Output the (X, Y) coordinate of the center of the cell containing the given text.  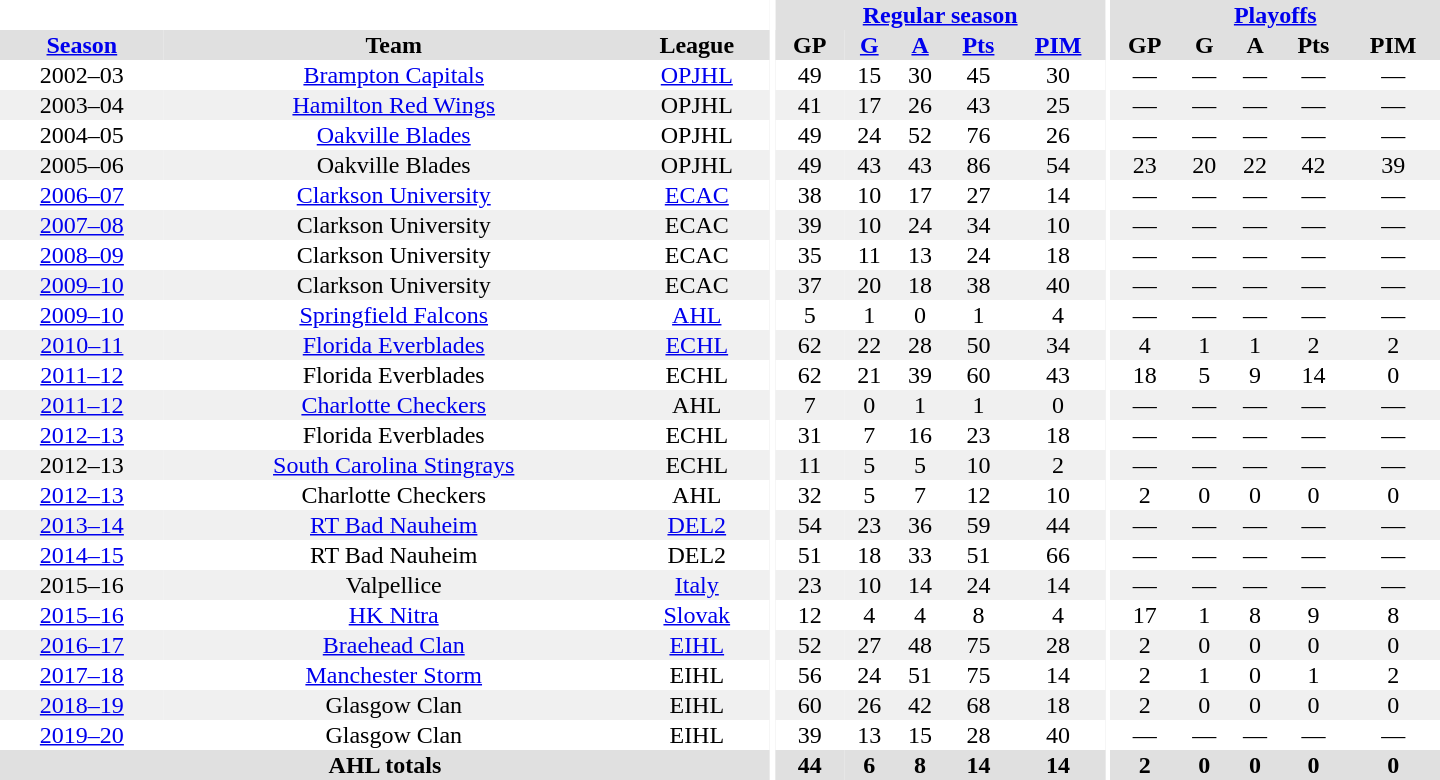
Springfield Falcons (394, 315)
Regular season (940, 15)
31 (810, 435)
2006–07 (82, 195)
2014–15 (82, 555)
59 (979, 525)
League (697, 45)
Hamilton Red Wings (394, 105)
Team (394, 45)
6 (870, 765)
37 (810, 285)
25 (1058, 105)
68 (979, 705)
Season (82, 45)
45 (979, 75)
2010–11 (82, 345)
35 (810, 255)
56 (810, 675)
76 (979, 135)
2016–17 (82, 645)
Playoffs (1275, 15)
Brampton Capitals (394, 75)
2018–19 (82, 705)
HK Nitra (394, 615)
2019–20 (82, 735)
AHL totals (385, 765)
Slovak (697, 615)
2017–18 (82, 675)
Manchester Storm (394, 675)
2007–08 (82, 225)
48 (920, 645)
21 (870, 375)
36 (920, 525)
33 (920, 555)
16 (920, 435)
Valpellice (394, 585)
32 (810, 495)
2008–09 (82, 255)
2013–14 (82, 525)
2002–03 (82, 75)
Braehead Clan (394, 645)
2004–05 (82, 135)
2003–04 (82, 105)
Italy (697, 585)
86 (979, 165)
41 (810, 105)
South Carolina Stingrays (394, 465)
50 (979, 345)
2005–06 (82, 165)
66 (1058, 555)
